Capture the cell that displays the provided text and extract its [x, y] central coordinate. 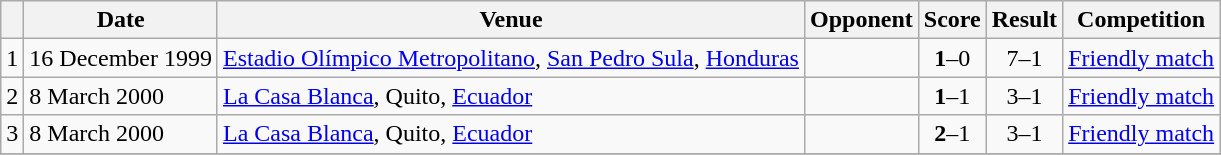
Score [952, 20]
16 December 1999 [121, 58]
Venue [510, 20]
1 [12, 58]
1–0 [952, 58]
Date [121, 20]
Opponent [861, 20]
2–1 [952, 134]
3 [12, 134]
Result [1024, 20]
Competition [1142, 20]
7–1 [1024, 58]
Estadio Olímpico Metropolitano, San Pedro Sula, Honduras [510, 58]
1–1 [952, 96]
2 [12, 96]
